Capture the cell that displays the provided text and extract its (x, y) central coordinate. 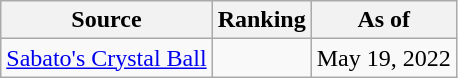
May 19, 2022 (384, 58)
As of (384, 20)
Sabato's Crystal Ball (106, 58)
Source (106, 20)
Ranking (262, 20)
